Scan for the cell matching the given text and deliver its [x, y] coordinate at center. 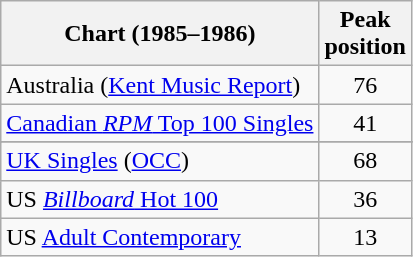
US Billboard Hot 100 [160, 199]
Chart (1985–1986) [160, 34]
Canadian RPM Top 100 Singles [160, 123]
68 [365, 161]
UK Singles (OCC) [160, 161]
Peakposition [365, 34]
Australia (Kent Music Report) [160, 85]
41 [365, 123]
76 [365, 85]
36 [365, 199]
US Adult Contemporary [160, 237]
13 [365, 237]
